Find where the given text appears and provide that cell's center as [X, Y] coordinate. 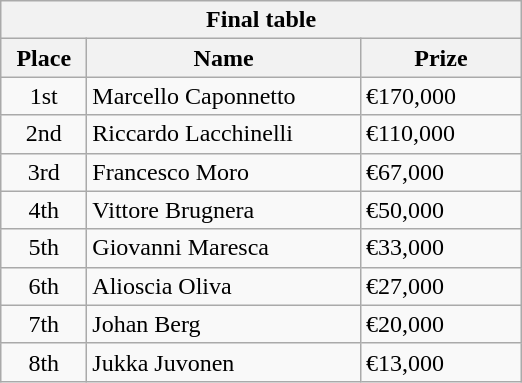
8th [44, 362]
Francesco Moro [224, 172]
7th [44, 324]
Jukka Juvonen [224, 362]
Final table [262, 20]
4th [44, 210]
€13,000 [440, 362]
€20,000 [440, 324]
Vittore Brugnera [224, 210]
Place [44, 58]
€50,000 [440, 210]
€27,000 [440, 286]
Riccardo Lacchinelli [224, 134]
Marcello Caponnetto [224, 96]
6th [44, 286]
Prize [440, 58]
Name [224, 58]
2nd [44, 134]
Johan Berg [224, 324]
1st [44, 96]
€110,000 [440, 134]
Alioscia Oliva [224, 286]
€67,000 [440, 172]
3rd [44, 172]
€33,000 [440, 248]
€170,000 [440, 96]
5th [44, 248]
Giovanni Maresca [224, 248]
